Detect which cell encompasses the target text, then output its (x, y) center coordinate. 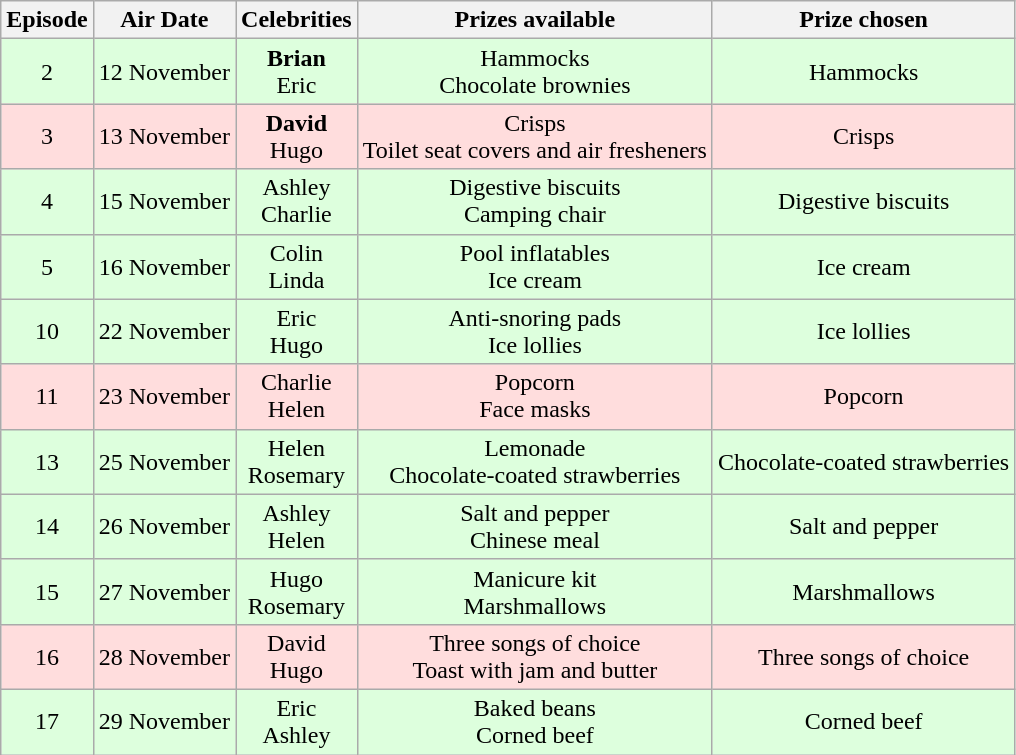
13 November (164, 136)
Pool inflatablesIce cream (534, 266)
10 (47, 332)
Three songs of choiceToast with jam and butter (534, 656)
4 (47, 202)
26 November (164, 526)
2 (47, 72)
Chocolate-coated strawberries (863, 462)
Digestive biscuits (863, 202)
Episode (47, 20)
CrispsToilet seat covers and air fresheners (534, 136)
5 (47, 266)
Salt and pepper Chinese meal (534, 526)
Marshmallows (863, 592)
12 November (164, 72)
Crisps (863, 136)
HammocksChocolate brownies (534, 72)
LemonadeChocolate-coated strawberries (534, 462)
15 (47, 592)
Air Date (164, 20)
23 November (164, 396)
29 November (164, 722)
Digestive biscuitsCamping chair (534, 202)
16 (47, 656)
22 November (164, 332)
25 November (164, 462)
15 November (164, 202)
CharlieHelen (297, 396)
14 (47, 526)
Celebrities (297, 20)
27 November (164, 592)
Ice lollies (863, 332)
16 November (164, 266)
HelenRosemary (297, 462)
13 (47, 462)
17 (47, 722)
Prize chosen (863, 20)
AshleyCharlie (297, 202)
Eric Ashley (297, 722)
ColinLinda (297, 266)
11 (47, 396)
Three songs of choice (863, 656)
BrianEric (297, 72)
Baked beansCorned beef (534, 722)
3 (47, 136)
HugoRosemary (297, 592)
AshleyHelen (297, 526)
EricHugo (297, 332)
Ice cream (863, 266)
PopcornFace masks (534, 396)
Prizes available (534, 20)
Hammocks (863, 72)
28 November (164, 656)
Manicure kitMarshmallows (534, 592)
Popcorn (863, 396)
Corned beef (863, 722)
Salt and pepper (863, 526)
Anti-snoring padsIce lollies (534, 332)
